Return (X, Y) of the center of cell containing provided text 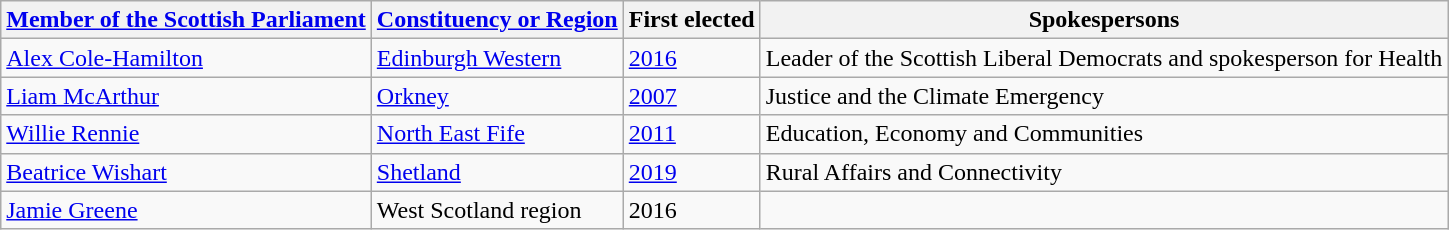
Spokespersons (1104, 20)
2019 (692, 172)
Beatrice Wishart (186, 172)
Liam McArthur (186, 96)
Willie Rennie (186, 134)
Education, Economy and Communities (1104, 134)
Rural Affairs and Connectivity (1104, 172)
Shetland (497, 172)
West Scotland region (497, 210)
Jamie Greene (186, 210)
2007 (692, 96)
First elected (692, 20)
Constituency or Region (497, 20)
Edinburgh Western (497, 58)
2011 (692, 134)
North East Fife (497, 134)
Justice and the Climate Emergency (1104, 96)
Alex Cole-Hamilton (186, 58)
Orkney (497, 96)
Leader of the Scottish Liberal Democrats and spokesperson for Health (1104, 58)
Member of the Scottish Parliament (186, 20)
